Output the [x, y] coordinate of the center of the cell containing the given text.  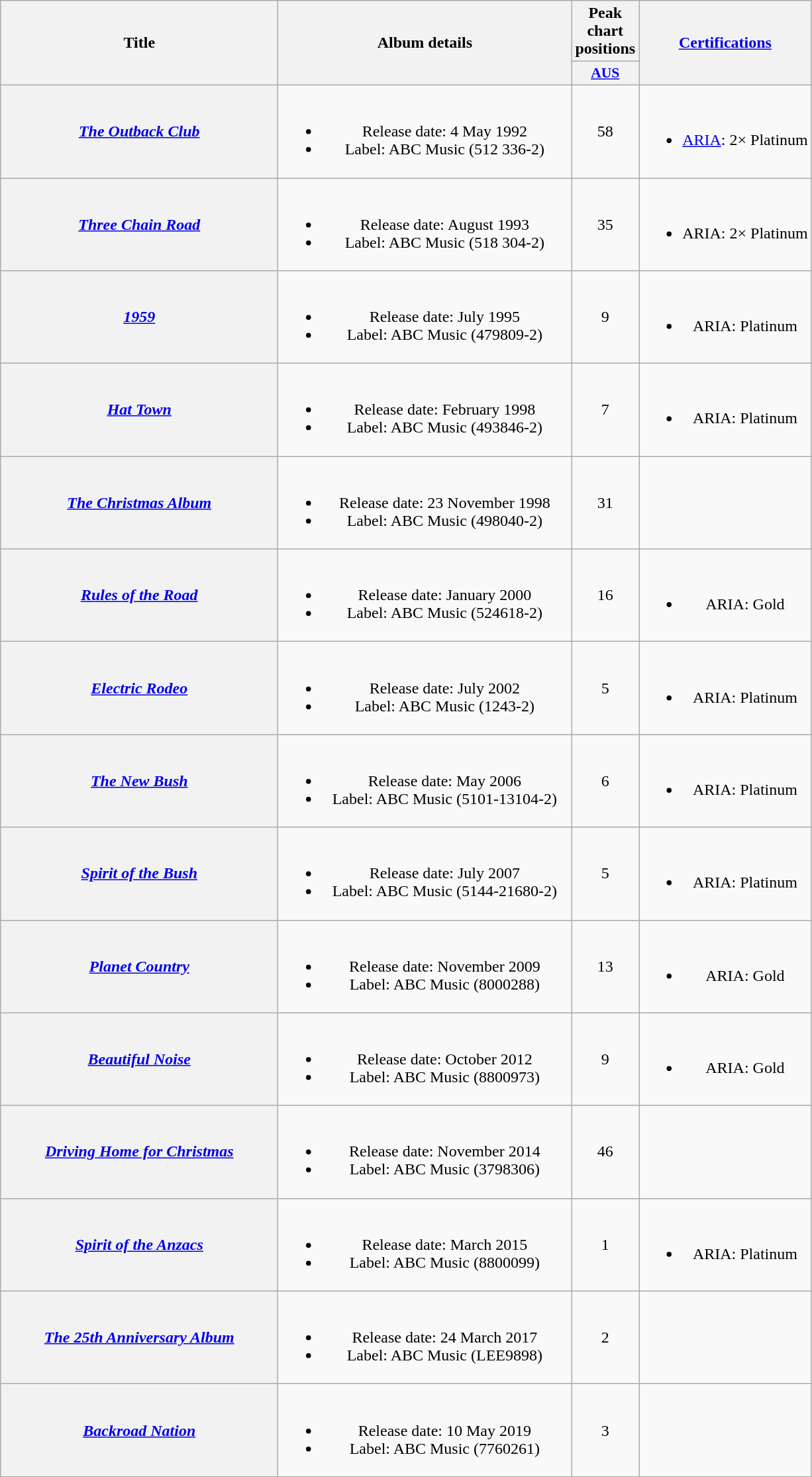
Backroad Nation [139, 1430]
Release date: November 2014Label: ABC Music (3798306) [425, 1152]
Album details [425, 43]
Electric Rodeo [139, 688]
Spirit of the Anzacs [139, 1245]
2 [605, 1337]
Release date: July 2007Label: ABC Music (5144-21680-2) [425, 874]
Release date: 23 November 1998Label: ABC Music (498040-2) [425, 503]
35 [605, 224]
Hat Town [139, 410]
Three Chain Road [139, 224]
Planet Country [139, 966]
AUS [605, 74]
The Outback Club [139, 131]
31 [605, 503]
Rules of the Road [139, 595]
1 [605, 1245]
Release date: February 1998Label: ABC Music (493846-2) [425, 410]
Release date: 24 March 2017Label: ABC Music (LEE9898) [425, 1337]
1959 [139, 317]
The Christmas Album [139, 503]
Beautiful Noise [139, 1059]
58 [605, 131]
7 [605, 410]
Spirit of the Bush [139, 874]
Peak chart positions [605, 31]
Release date: July 2002Label: ABC Music (1243-2) [425, 688]
Release date: March 2015Label: ABC Music (8800099) [425, 1245]
Driving Home for Christmas [139, 1152]
Release date: January 2000Label: ABC Music (524618-2) [425, 595]
Release date: 10 May 2019Label: ABC Music (7760261) [425, 1430]
Release date: July 1995Label: ABC Music (479809-2) [425, 317]
13 [605, 966]
Release date: October 2012Label: ABC Music (8800973) [425, 1059]
3 [605, 1430]
6 [605, 781]
The New Bush [139, 781]
16 [605, 595]
Release date: May 2006Label: ABC Music (5101-13104-2) [425, 781]
Title [139, 43]
46 [605, 1152]
Certifications [726, 43]
Release date: November 2009Label: ABC Music (8000288) [425, 966]
The 25th Anniversary Album [139, 1337]
Release date: 4 May 1992Label: ABC Music (512 336-2) [425, 131]
Release date: August 1993Label: ABC Music (518 304-2) [425, 224]
